Scan for the cell matching the given text and deliver its [x, y] coordinate at center. 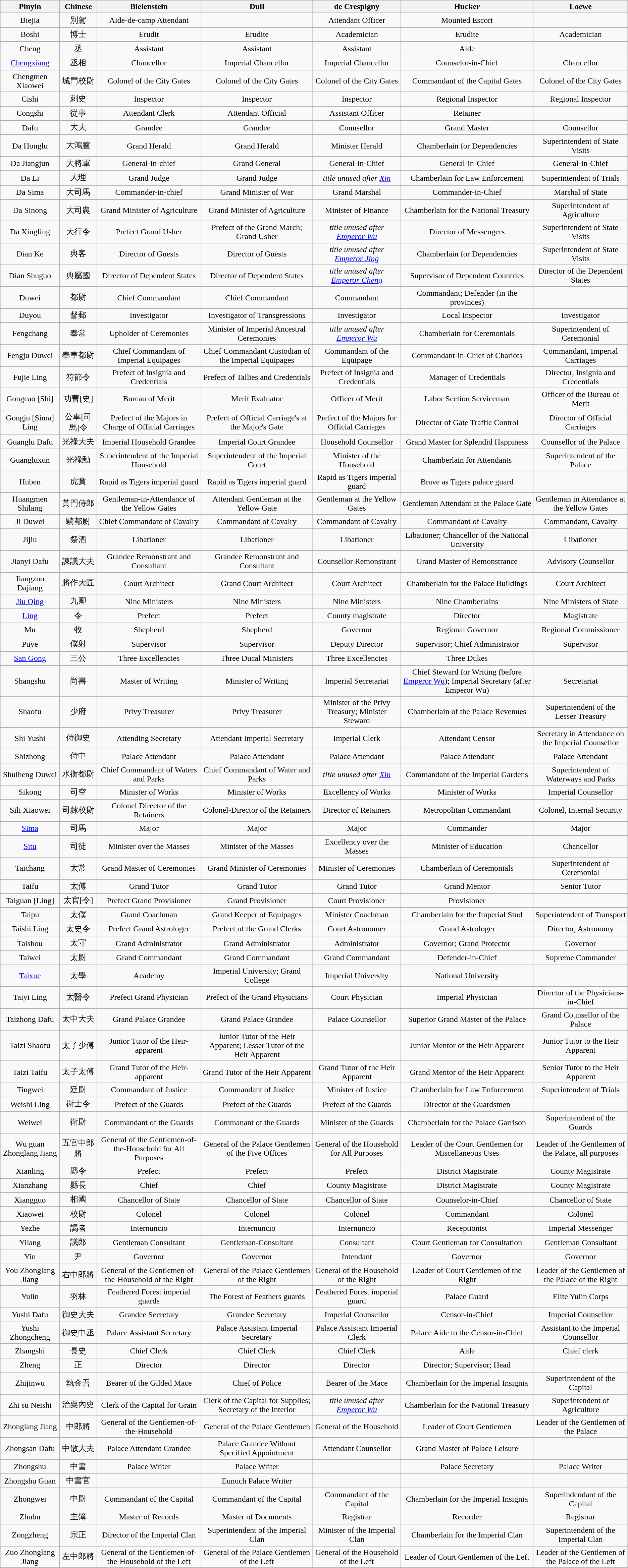
奉車都尉 [78, 355]
黃門侍郎 [78, 504]
Regional Governor [467, 630]
Chamberlain for Attendants [467, 460]
Erudit [149, 34]
Gentleman at the Yellow Gates [357, 504]
司隸校尉 [78, 810]
Grand Mentor of the Heir Apparent [467, 1072]
Officer of the Bureau of Merit [580, 399]
Taizhong Dafu [30, 1019]
Minister Herald [357, 146]
title unused after Emperor Jing [357, 254]
Bearer of the Gilded Mace [149, 1383]
Taiwei [30, 957]
General of the Palace Gentlemen of the Right [257, 1275]
Prefect of the Majors for Official Carriages [357, 422]
Minister of Imperial Ancestral Ceremonies [257, 333]
Grand Mentor [467, 886]
Taiyi Ling [30, 998]
Loewe [580, 7]
Academy [149, 976]
Sili Xiaowei [30, 810]
Attendant Gentleman at the Yellow Gate [257, 504]
Colonel-Director of the Retainers [257, 810]
尚書 [78, 681]
公車[司馬]令 [78, 422]
Gongcao [Shi] [30, 399]
Director; Supervisor; Head [467, 1365]
Superindendant of the Capital [580, 1499]
Zongzheng [30, 1535]
Provisioner [467, 901]
title unused after Emperor Cheng [357, 276]
Superintendent of the Guards [580, 1122]
Censor-in-Chief [467, 1315]
Imperial University [357, 976]
Attending Secretary [149, 738]
Chief Commandant of Imperial Equipages [149, 355]
Minister of Writing [257, 681]
Labor Section Serviceman [467, 399]
中書官 [78, 1481]
General of the Household of the Left [357, 1557]
Fengchang [30, 333]
虎賁 [78, 481]
Grand Master of Palace Leisure [467, 1448]
執金吾 [78, 1383]
光祿勳 [78, 460]
謁者 [78, 1228]
祭酒 [78, 540]
Supreme Commander [580, 957]
Director of Gate Traffic Control [467, 422]
Zhongwei [30, 1499]
Superior Grand Master of the Palace [467, 1019]
Ling [30, 616]
Chamberlain for Ceremonials [467, 333]
General of the Palace Gentlemen [257, 1427]
General of the Household [357, 1427]
Prefect Grand Astrologer [149, 929]
少府 [78, 712]
Commandant of the Imperial Gardens [467, 774]
Leader of Court Gentlemen [467, 1427]
Supervisor; Chief Administrator [467, 644]
Director of the Imperial Clan [149, 1535]
三公 [78, 658]
Gongju [Sima] Ling [30, 422]
Commandant of the Capital Gates [467, 81]
Pinyin [30, 7]
Court Astronomer [357, 929]
Court Provisioner [357, 901]
Palace Assistant Secretary [149, 1333]
Brave as Tigers palace guard [467, 481]
Elite Yulin Corps [580, 1297]
Taichang [30, 868]
將作大匠 [78, 583]
Commandant; Defender (in the provinces) [467, 298]
Yulin [30, 1297]
Prefect of the Grand Clerks [257, 929]
Junior Tutor of the Heir-apparent [149, 1046]
Duyou [30, 316]
Chamberlain for the Imperial Stud [467, 915]
Junior Tutor to the Heir Apparent [580, 1046]
Hucker [467, 7]
丞相 [78, 63]
太尉 [78, 957]
Da Xingling [30, 232]
Guangluxun [30, 460]
Assistant Officer [357, 113]
Minister of Justice [357, 1090]
General of the Gentlemen-of-the-Household of the Right [149, 1275]
Yilang [30, 1242]
Situ [30, 846]
Taipu [30, 915]
Grand Astrologer [467, 929]
Dian Ke [30, 254]
Retainer [467, 113]
御史中丞 [78, 1333]
Bureau of Merit [149, 399]
Court Physician [357, 998]
Local Inspector [467, 316]
Zhongsan Dafu [30, 1448]
Chief of Police [257, 1383]
Grand Master [467, 127]
Huangmen Shilang [30, 504]
General of the Gentlemen-of-the-Household for All Purposes [149, 1149]
Minister of the Privy Treasury; Minister Steward [357, 712]
Deputy Director [357, 644]
Leader of the Gentlemen of the Palace of the Left [580, 1557]
Taishi Ling [30, 929]
Commandant of the Guards [149, 1122]
Imperial Court Grandee [257, 442]
Da Li [30, 178]
Regional Commissioner [580, 630]
Senior Tutor [580, 886]
Prefect Grand Physician [149, 998]
Director of the Physicians-in-Chief [580, 998]
Grand Marshal [357, 192]
Tingwei [30, 1090]
Palace Counsellor [357, 1019]
Shi Yushi [30, 738]
太官[令] [78, 901]
General of the Household for All Purposes [357, 1149]
縣令 [78, 1171]
Shaofu [30, 712]
Gentleman-in-Attendance of the Yellow Gates [149, 504]
Shangshu [30, 681]
Imperial Messenger [580, 1228]
Palace Assistant Imperial Secretary [257, 1333]
Clerk of the Capital for Grain [149, 1405]
大行令 [78, 232]
衛尉 [78, 1122]
Investigator of Transgressions [257, 316]
大夫 [78, 127]
Prefect of the Grand Physicians [257, 998]
Receptionist [467, 1228]
Commandant-in-Chief of Chariots [467, 355]
Taizi Shaofu [30, 1046]
Prefect of the Grand March; Grand Usher [257, 232]
Congshi [30, 113]
General of the Gentlemen-of-the-Household [149, 1427]
Zhonglang Jiang [30, 1427]
Aide-de-camp Attendant [149, 20]
大司馬 [78, 192]
Fujie Ling [30, 378]
You Zhonglang Jiang [30, 1275]
太傅 [78, 886]
Minister of Finance [357, 211]
Marshal of State [580, 192]
Governor; Grand Protector [467, 943]
Zuo Zhonglang Jiang [30, 1557]
太子少傅 [78, 1046]
Commander [467, 829]
Zhongshu Guan [30, 1481]
Huben [30, 481]
Superintendent of Transport [580, 915]
Minister of the Imperial Clan [357, 1535]
騎都尉 [78, 522]
Palace Grandee Without Specified Appointment [257, 1448]
Grand Master of Ceremonies [149, 868]
National University [467, 976]
功曹[史] [78, 399]
Prefect Grand Provisioner [149, 901]
Leader of the Gentlemen of the Palace, all purposes [580, 1149]
Jianyi Dafu [30, 561]
博士 [78, 34]
Palace Attendant Grandee [149, 1448]
San Gong [30, 658]
Colonel Director of the Retainers [149, 810]
Commander-in-chief [149, 192]
The Forest of Feathers guards [257, 1297]
Commandant of the Equipage [357, 355]
太守 [78, 943]
Palace Guard [467, 1297]
Feathered Forest imperial guard [357, 1297]
Chamberlain of the Palace Revenues [467, 712]
Minister of the Household [357, 460]
Commander-in-Chief [467, 192]
中書 [78, 1466]
Yushi Dafu [30, 1315]
中郎將 [78, 1427]
Weishi Ling [30, 1104]
奉常 [78, 333]
都尉 [78, 298]
Three Dukes [467, 658]
Chamberlain for the Palace Buildings [467, 583]
Gentleman Attendant at the Palace Gate [467, 504]
Superintendent of Waterways and Parks [580, 774]
Palace Aide to the Censor-in-Chief [467, 1333]
Chief Commandant of Cavalry [149, 522]
太史令 [78, 929]
Eunuch Palace Writer [257, 1481]
Zhijinwu [30, 1383]
Dian Shuguo [30, 276]
Sima [30, 829]
Commanant of the Guards [257, 1122]
太子太傅 [78, 1072]
城門校尉 [78, 81]
太僕 [78, 915]
Attendant Officer [357, 20]
Minister of the Guards [357, 1122]
丞 [78, 49]
Prefect of Official Carriage's at the Major's Gate [257, 422]
Sikong [30, 793]
中散大夫 [78, 1448]
Xiangguo [30, 1200]
Court Gentleman for Consultation [467, 1242]
Three Ducal Ministers [257, 658]
縣長 [78, 1185]
Duwei [30, 298]
太醫令 [78, 998]
Grand Tutor of the Heir-apparent [149, 1072]
Commandant, Imperial Carriages [580, 355]
Director, Insignia and Credentials [580, 378]
Jijiu [30, 540]
侍中 [78, 756]
Excellency of Works [357, 793]
Chengxiang [30, 63]
Minister over the Masses [149, 846]
Director of Retainers [357, 810]
侍御史 [78, 738]
Grand Counsellor of the Palace [580, 1019]
Palace Assistant Imperial Clerk [357, 1333]
Magistrate [580, 616]
Yushi Zhongcheng [30, 1333]
諫議大夫 [78, 561]
Merit Evaluator [257, 399]
Taixue [30, 976]
Attendant Official [257, 113]
Superintendent of the Imperial Household [149, 460]
Director, Astronomy [580, 929]
Consultant [357, 1242]
Prefect of Tallies and Credentials [257, 378]
Zhongshu [30, 1466]
Clerk of the Capital for Supplies; Secretary of the Interior [257, 1405]
Taizi Taifu [30, 1072]
典客 [78, 254]
Zheng [30, 1365]
Secretariat [580, 681]
宗正 [78, 1535]
Director of Official Carriages [580, 422]
刺史 [78, 99]
General of the Gentlemen-of-the-Household of the Left [149, 1557]
Yezhe [30, 1228]
Da Sima [30, 192]
符節令 [78, 378]
Shuiheng Duwei [30, 774]
令 [78, 616]
相國 [78, 1200]
Chengmen Xiaowei [30, 81]
Assistant to the Imperial Counsellor [580, 1333]
Libationer; Chancellor of the National University [467, 540]
督郵 [78, 316]
Bearer of the Mace [357, 1383]
Senior Tutor to the Heir Apparent [580, 1072]
司馬 [78, 829]
Wu guan Zhonglang Jiang [30, 1149]
長史 [78, 1351]
Chief Commandant of Water and Parks [257, 774]
Weiwei [30, 1122]
Chief Commandant Custodian of the Imperial Equipages [257, 355]
Master of Documents [257, 1517]
General-in-chief [149, 164]
Defender-in-Chief [467, 957]
Biejia [30, 20]
Feathered Forest imperial guards [149, 1297]
司徒 [78, 846]
Superintendent of the Palace [580, 460]
Counsellor of the Palace [580, 442]
Mu [30, 630]
Dull [257, 7]
Attendant Imperial Secretary [257, 738]
Minister of Education [467, 846]
尹 [78, 1257]
Junior Mentor of the Heir Apparent [467, 1046]
Puye [30, 644]
Imperial Physician [467, 998]
Palace Secretary [467, 1466]
Boshi [30, 34]
九卿 [78, 601]
Grand General [257, 164]
校尉 [78, 1214]
正 [78, 1365]
Grand Master of Remonstrance [467, 561]
主簿 [78, 1517]
Taiguan [Ling] [30, 901]
General of the Palace Gentlemen of the Five Offices [257, 1149]
Leader of Court Gentlemen of the Right [467, 1275]
太中大夫 [78, 1019]
Jiu Qing [30, 601]
御史大夫 [78, 1315]
Master of Records [149, 1517]
Ji Duwei [30, 522]
Manager of Credentials [467, 378]
Dafu [30, 127]
Da Sinong [30, 211]
Mounted Escort [467, 20]
Da Jiangjun [30, 164]
Chinese [78, 7]
Prefect of the Majors in Charge of Official Carriages [149, 422]
典屬國 [78, 276]
廷尉 [78, 1090]
Attendant Clerk [149, 113]
Attendant Counsellor [357, 1448]
Leader of the Gentlemen of the Palace [580, 1427]
Minister of the Masses [257, 846]
Nine Ministers of State [580, 601]
Leader of the Court Gentlemen for Miscellaneous Uses [467, 1149]
Colonel, Internal Security [580, 810]
Attendant Censor [467, 738]
Secretary in Attendance on the Imperial Counsellor [580, 738]
Superintendent of the Imperial Court [257, 460]
Xianzhang [30, 1185]
Upholder of Ceremonies [149, 333]
Taishou [30, 943]
Shizhong [30, 756]
Gentleman in Attendance at the Yellow Gates [580, 504]
Advisory Counsellor [580, 561]
Jiangzuo Dajiang [30, 583]
Household Counsellor [357, 442]
Chamberlain of Ceremonials [467, 868]
僕射 [78, 644]
Zhangshi [30, 1351]
Intendant [357, 1257]
Leader of Court Gentlemen of the Left [467, 1557]
左中郎將 [78, 1557]
Grand Coachman [149, 915]
Taifu [30, 886]
治粟內史 [78, 1405]
光祿大夫 [78, 442]
Administrator [357, 943]
Superintendent of the Lesser Treasury [580, 712]
羽林 [78, 1297]
Director of the Dependent States [580, 276]
衛士令 [78, 1104]
Cishi [30, 99]
Guanglu Dafu [30, 442]
Imperial Secretariat [357, 681]
大理 [78, 178]
de Crespigny [357, 7]
大將軍 [78, 164]
Grand Keeper of Equipages [257, 915]
Zhubu [30, 1517]
大司農 [78, 211]
Leader of the Gentlemen of the Palace of the Right [580, 1275]
牧 [78, 630]
Director of the Guardsmen [467, 1104]
Xiaowei [30, 1214]
Nine Chamberlains [467, 601]
Supervisor of Dependent Countries [467, 276]
中尉 [78, 1499]
Minister Coachman [357, 915]
Chief clerk [580, 1351]
Chamberlain for the Imperial Clan [467, 1535]
Chamberlain for the Palace Garrison [467, 1122]
Imperial Clerk [357, 738]
Grand Master for Splendid Happiness [467, 442]
Metropolitan Commandant [467, 810]
Da Honglu [30, 146]
Excellency over the Masses [357, 846]
司空 [78, 793]
Junior Tutor of the Heir Apparent; Lesser Tutor of the Heir Apparent [257, 1046]
Cheng [30, 49]
Yin [30, 1257]
Imperial Household Grandee [149, 442]
Zhi su Neishi [30, 1405]
County magistrate [357, 616]
Commandant, Cavalry [580, 522]
大鴻臚 [78, 146]
五官中郎將 [78, 1149]
從事 [78, 113]
Chief Commandant of Waters and Parks [149, 774]
Counsellor Remonstrant [357, 561]
議郎 [78, 1242]
Fengju Duwei [30, 355]
太學 [78, 976]
Director of Messengers [467, 232]
Grand Court Architect [257, 583]
Imperial University; Grand College [257, 976]
Grand Provisioner [257, 901]
水衡都尉 [78, 774]
Gentleman-Consultant [257, 1242]
Master of Writing [149, 681]
Grand Minister of War [257, 192]
Grand Minister of Ceremonies [257, 868]
Recorder [467, 1517]
太常 [78, 868]
別駕 [78, 20]
Minister of Ceremonies [357, 868]
General of the Household of the Right [357, 1275]
右中郎將 [78, 1275]
Officer of Merit [357, 399]
Xianling [30, 1171]
Superintendent of the Capital [580, 1383]
Bielenstein [149, 7]
Prefect Grand Usher [149, 232]
Chief Steward for Writing (before Emperor Wu); Imperial Secretary (after Emperor Wu) [467, 681]
General of the Palace Gentlemen of the Left [257, 1557]
